For the text-containing cell, return its midpoint in (X, Y) coordinate format. 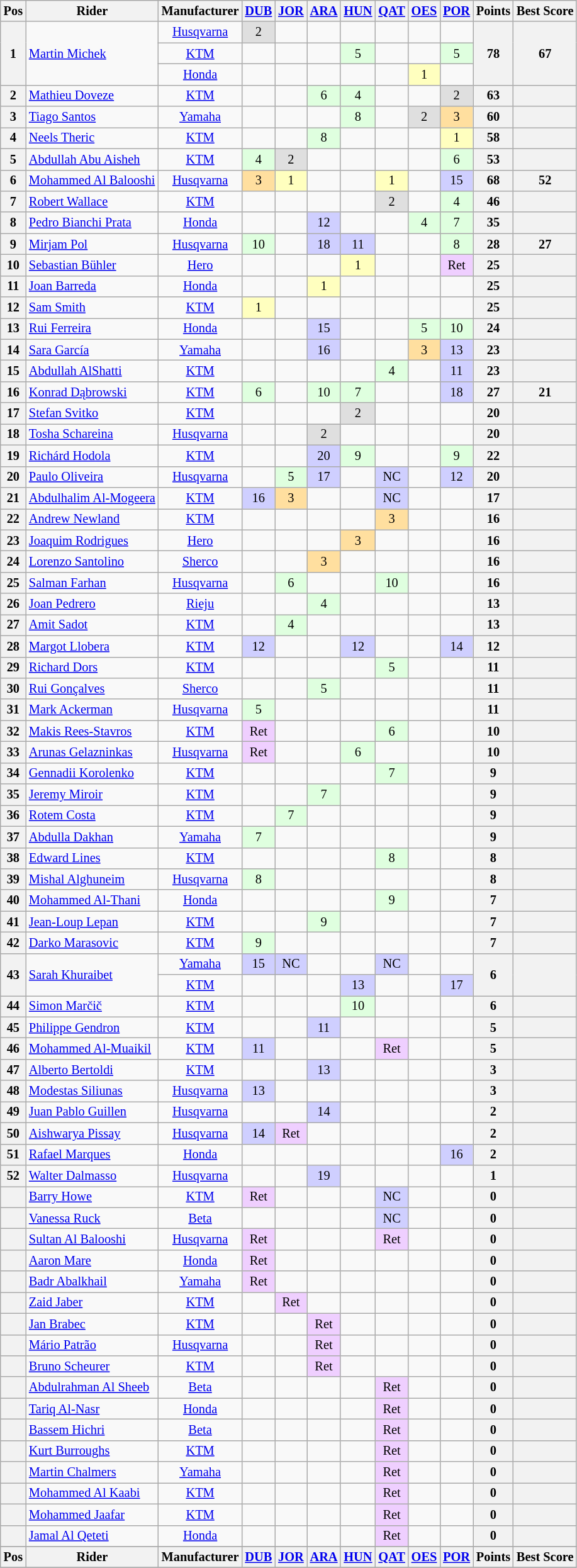
32 (13, 731)
Jan Brabec (92, 1324)
Mohammed Al-Muaikil (92, 1049)
Mohammed Jaafar (92, 1515)
Abdulhalim Al-Mogeera (92, 498)
Mishal Alghuneim (92, 879)
Joaquim Rodrigues (92, 540)
Philippe Gendron (92, 1028)
Mohammed Al-Thani (92, 900)
Sara García (92, 350)
Sam Smith (92, 308)
Tosha Schareina (92, 434)
60 (493, 117)
Tariq Al-Nasr (92, 1409)
Sebastian Bühler (92, 265)
Arunas Gelazninkas (92, 752)
Konrad Dąbrowski (92, 392)
Lorenzo Santolino (92, 561)
Amit Sadot (92, 625)
63 (493, 96)
Paulo Oliveira (92, 477)
43 (13, 974)
Mirjam Pol (92, 244)
Zaid Jaber (92, 1302)
Jamal Al Qeteti (92, 1536)
Neels Theric (92, 138)
Richard Dors (92, 668)
Abdulla Dakhan (92, 837)
Alberto Bertoldi (92, 1070)
Rui Ferreira (92, 328)
Mark Ackerman (92, 710)
Joan Barreda (92, 286)
29 (13, 668)
Mohammed Al Kaabi (92, 1493)
Badr Abalkhail (92, 1282)
Stefan Svitko (92, 413)
67 (545, 53)
41 (13, 922)
Rotem Costa (92, 815)
Rafael Marques (92, 1155)
Sarah Khuraibet (92, 974)
34 (13, 773)
Gennadii Korolenko (92, 773)
Tiago Santos (92, 117)
Darko Marasovic (92, 943)
Jeremy Miroir (92, 795)
78 (493, 53)
40 (13, 900)
26 (13, 604)
Martin Chalmers (92, 1472)
Barry Howe (92, 1197)
Vanessa Ruck (92, 1218)
37 (13, 837)
Modestas Siliunas (92, 1091)
Walter Dalmasso (92, 1175)
Simon Marčič (92, 1006)
Kurt Burroughs (92, 1451)
45 (13, 1028)
Edward Lines (92, 858)
Bassem Hichri (92, 1430)
Makis Rees-Stavros (92, 731)
Aaron Mare (92, 1260)
Jean-Loup Lepan (92, 922)
Margot Llobera (92, 646)
53 (493, 159)
Rui Gonçalves (92, 688)
44 (13, 1006)
Juan Pablo Guillen (92, 1112)
Joan Pedrero (92, 604)
49 (13, 1112)
38 (13, 858)
Martin Michek (92, 53)
Sultan Al Balooshi (92, 1239)
58 (493, 138)
Aishwarya Pissay (92, 1133)
50 (13, 1133)
51 (13, 1155)
Mário Patrão (92, 1345)
33 (13, 752)
Richárd Hodola (92, 456)
Abdulrahman Al Sheeb (92, 1387)
Mohammed Al Balooshi (92, 181)
Rieju (200, 604)
68 (493, 181)
Abdullah AlShatti (92, 371)
47 (13, 1070)
42 (13, 943)
48 (13, 1091)
Robert Wallace (92, 201)
39 (13, 879)
Pedro Bianchi Prata (92, 223)
Bruno Scheurer (92, 1366)
Mathieu Doveze (92, 96)
Salman Farhan (92, 583)
36 (13, 815)
31 (13, 710)
Andrew Newland (92, 519)
30 (13, 688)
Abdullah Abu Aisheh (92, 159)
